Detect which cell encompasses the target text, then output its (X, Y) center coordinate. 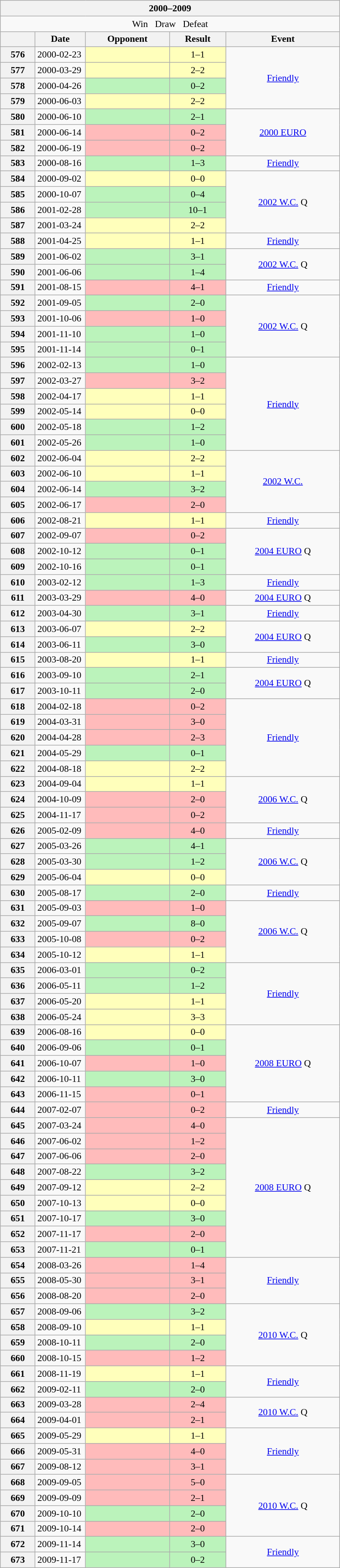
598 (18, 396)
2007-11-17 (60, 1234)
631 (18, 908)
2009-08-12 (60, 1467)
2002-06-14 (60, 490)
2002-06-04 (60, 458)
2007-06-02 (60, 1141)
2009-10-10 (60, 1514)
673 (18, 1560)
2002-06-10 (60, 474)
654 (18, 1265)
646 (18, 1141)
2004-04-28 (60, 738)
576 (18, 55)
672 (18, 1544)
2003-04-30 (60, 614)
645 (18, 1125)
2006-03-01 (60, 970)
651 (18, 1219)
2000–2009 (170, 8)
662 (18, 1389)
2006-09-06 (60, 1048)
658 (18, 1327)
2007-11-21 (60, 1250)
644 (18, 1110)
666 (18, 1451)
2000-06-03 (60, 101)
2009-04-01 (60, 1420)
652 (18, 1234)
2007-02-07 (60, 1110)
632 (18, 924)
2000-06-19 (60, 148)
Date (60, 39)
640 (18, 1048)
2009-09-09 (60, 1498)
589 (18, 257)
2000-09-02 (60, 179)
2002-10-12 (60, 551)
2007-10-17 (60, 1219)
622 (18, 769)
2000 EURO (282, 132)
2002-05-18 (60, 427)
593 (18, 319)
630 (18, 893)
657 (18, 1312)
634 (18, 955)
2003-03-29 (60, 598)
583 (18, 163)
638 (18, 1017)
2003-02-12 (60, 582)
2004-05-29 (60, 753)
608 (18, 551)
2006-08-16 (60, 1032)
2006-05-20 (60, 1001)
2002-08-21 (60, 520)
8–0 (198, 924)
2002-05-26 (60, 443)
2009-11-14 (60, 1544)
587 (18, 226)
2006-05-24 (60, 1017)
606 (18, 520)
2005-03-30 (60, 862)
2009-02-11 (60, 1389)
607 (18, 536)
660 (18, 1358)
648 (18, 1172)
592 (18, 303)
665 (18, 1436)
2001-04-25 (60, 241)
Event (282, 39)
2008-09-06 (60, 1312)
617 (18, 691)
656 (18, 1296)
2006-11-15 (60, 1095)
636 (18, 986)
2007-09-12 (60, 1188)
619 (18, 722)
2006-05-11 (60, 986)
10–1 (198, 210)
2007-08-22 (60, 1172)
2001-11-14 (60, 350)
610 (18, 582)
611 (18, 598)
629 (18, 877)
2004-11-17 (60, 815)
2005-06-04 (60, 877)
2000-06-14 (60, 132)
585 (18, 195)
2002-09-07 (60, 536)
582 (18, 148)
2003-09-10 (60, 676)
2002-02-13 (60, 365)
2009-05-31 (60, 1451)
2001-06-06 (60, 272)
603 (18, 474)
3–3 (198, 1017)
2007-06-06 (60, 1156)
2008-10-15 (60, 1358)
626 (18, 831)
2009-03-28 (60, 1405)
2004-09-04 (60, 784)
641 (18, 1064)
639 (18, 1032)
624 (18, 800)
2004-08-18 (60, 769)
2005-09-03 (60, 908)
664 (18, 1420)
Result (198, 39)
633 (18, 939)
643 (18, 1095)
2001-02-28 (60, 210)
2006-10-07 (60, 1064)
2000-10-07 (60, 195)
599 (18, 412)
2009-11-17 (60, 1560)
2005-09-07 (60, 924)
2004-03-31 (60, 722)
2007-03-24 (60, 1125)
2–4 (198, 1405)
670 (18, 1514)
2008-10-11 (60, 1343)
591 (18, 287)
625 (18, 815)
2001-10-06 (60, 319)
580 (18, 117)
2005-08-17 (60, 893)
600 (18, 427)
2002 W.C. (282, 481)
647 (18, 1156)
594 (18, 334)
2003-06-07 (60, 629)
613 (18, 629)
2007-10-13 (60, 1203)
2009-10-14 (60, 1529)
609 (18, 567)
668 (18, 1483)
2001-11-10 (60, 334)
595 (18, 350)
2–3 (198, 738)
2009-05-29 (60, 1436)
620 (18, 738)
0–4 (198, 195)
Opponent (127, 39)
627 (18, 846)
Win Draw Defeat (170, 24)
2003-08-20 (60, 660)
601 (18, 443)
635 (18, 970)
2005-10-12 (60, 955)
655 (18, 1281)
596 (18, 365)
2005-10-08 (60, 939)
577 (18, 71)
2001-09-05 (60, 303)
618 (18, 706)
602 (18, 458)
579 (18, 101)
616 (18, 676)
2004-02-18 (60, 706)
623 (18, 784)
2004-10-09 (60, 800)
653 (18, 1250)
2002-03-27 (60, 381)
649 (18, 1188)
2005-02-09 (60, 831)
2001-08-15 (60, 287)
597 (18, 381)
2000-04-26 (60, 86)
605 (18, 505)
2008-08-20 (60, 1296)
2008-09-10 (60, 1327)
637 (18, 1001)
2003-06-11 (60, 645)
588 (18, 241)
621 (18, 753)
590 (18, 272)
650 (18, 1203)
586 (18, 210)
671 (18, 1529)
2008-05-30 (60, 1281)
2008-03-26 (60, 1265)
2000-06-10 (60, 117)
612 (18, 614)
2000-03-29 (60, 71)
2002-06-17 (60, 505)
669 (18, 1498)
659 (18, 1343)
581 (18, 132)
2001-06-02 (60, 257)
628 (18, 862)
2002-10-16 (60, 567)
2001-03-24 (60, 226)
663 (18, 1405)
2005-03-26 (60, 846)
604 (18, 490)
2003-10-11 (60, 691)
2000-08-16 (60, 163)
2009-09-05 (60, 1483)
615 (18, 660)
2002-05-14 (60, 412)
642 (18, 1079)
584 (18, 179)
578 (18, 86)
2002-04-17 (60, 396)
614 (18, 645)
667 (18, 1467)
5–0 (198, 1483)
2000-02-23 (60, 55)
2008-11-19 (60, 1374)
661 (18, 1374)
2006-10-11 (60, 1079)
